Scan for the cell matching the given text and deliver its [X, Y] coordinate at center. 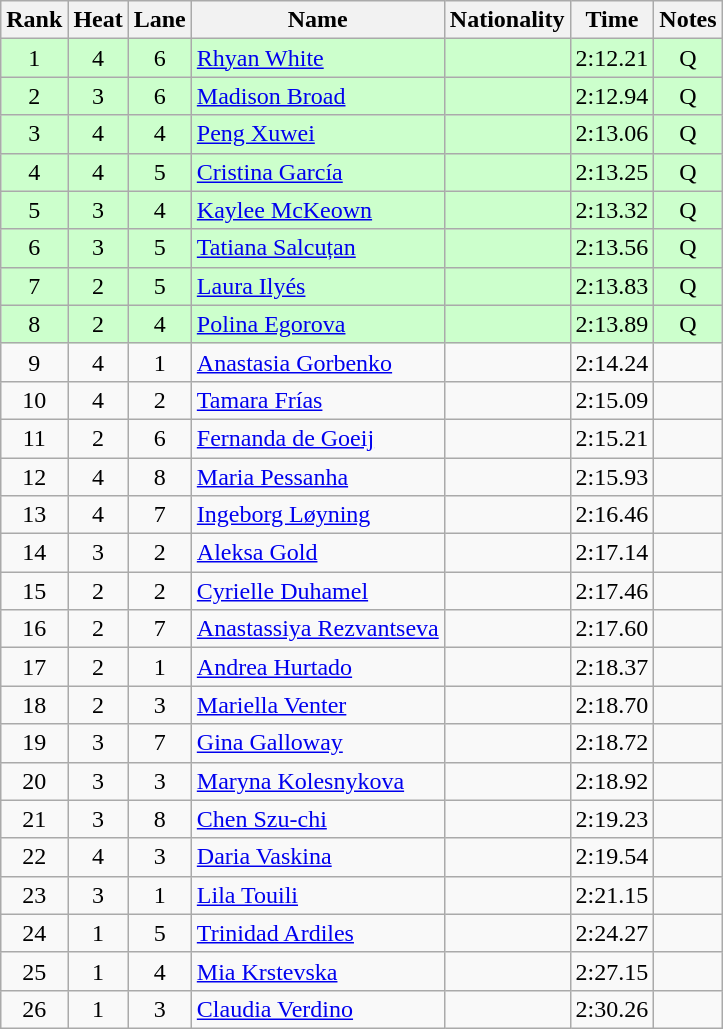
Chen Szu-chi [318, 819]
Fernanda de Goeij [318, 438]
2:17.60 [612, 629]
24 [34, 933]
Trinidad Ardiles [318, 933]
23 [34, 895]
2:27.15 [612, 971]
2:17.46 [612, 591]
Cyrielle Duhamel [318, 591]
2:18.70 [612, 705]
2:24.27 [612, 933]
2:19.23 [612, 819]
Tatiana Salcuțan [318, 248]
Lila Touili [318, 895]
2:14.24 [612, 362]
2:13.56 [612, 248]
2:13.06 [612, 134]
2:12.21 [612, 58]
Time [612, 20]
Maria Pessanha [318, 477]
Laura Ilyés [318, 286]
Name [318, 20]
Cristina García [318, 172]
2:19.54 [612, 857]
Maryna Kolesnykova [318, 781]
2:17.14 [612, 553]
2:13.32 [612, 210]
Tamara Frías [318, 400]
2:16.46 [612, 515]
2:30.26 [612, 1009]
Mariella Venter [318, 705]
15 [34, 591]
2:18.92 [612, 781]
2:21.15 [612, 895]
22 [34, 857]
Notes [688, 20]
Anastasia Gorbenko [318, 362]
17 [34, 667]
Kaylee McKeown [318, 210]
2:15.09 [612, 400]
Peng Xuwei [318, 134]
26 [34, 1009]
Lane [160, 20]
Claudia Verdino [318, 1009]
25 [34, 971]
19 [34, 743]
2:15.93 [612, 477]
Madison Broad [318, 96]
16 [34, 629]
Polina Egorova [318, 324]
Andrea Hurtado [318, 667]
Daria Vaskina [318, 857]
Ingeborg Løyning [318, 515]
10 [34, 400]
Rank [34, 20]
Anastassiya Rezvantseva [318, 629]
13 [34, 515]
2:18.72 [612, 743]
2:12.94 [612, 96]
Heat [98, 20]
2:13.83 [612, 286]
21 [34, 819]
11 [34, 438]
Rhyan White [318, 58]
Gina Galloway [318, 743]
2:15.21 [612, 438]
12 [34, 477]
2:13.89 [612, 324]
Nationality [507, 20]
20 [34, 781]
Aleksa Gold [318, 553]
2:13.25 [612, 172]
9 [34, 362]
14 [34, 553]
Mia Krstevska [318, 971]
2:18.37 [612, 667]
18 [34, 705]
